Find where the given text appears and provide that cell's center as [X, Y] coordinate. 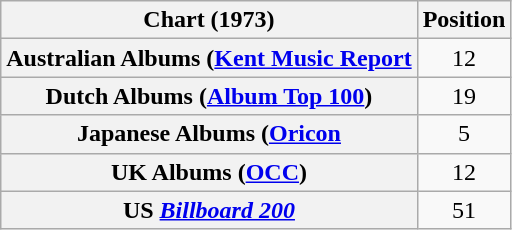
Japanese Albums (Oricon [209, 134]
Chart (1973) [209, 20]
5 [464, 134]
UK Albums (OCC) [209, 172]
19 [464, 96]
Australian Albums (Kent Music Report [209, 58]
US Billboard 200 [209, 210]
Dutch Albums (Album Top 100) [209, 96]
Position [464, 20]
51 [464, 210]
